Detect which cell encompasses the target text, then output its (x, y) center coordinate. 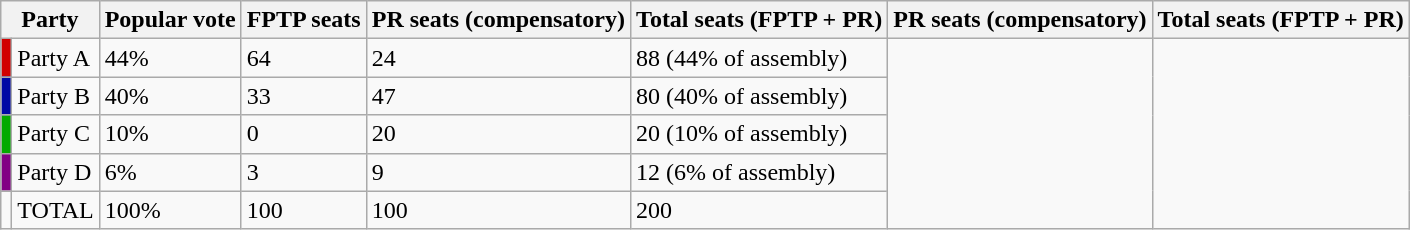
100% (170, 210)
3 (304, 172)
12 (6% of assembly) (760, 172)
64 (304, 58)
Party D (56, 172)
24 (498, 58)
20 (10% of assembly) (760, 134)
Party C (56, 134)
Party A (56, 58)
44% (170, 58)
Party (50, 20)
FPTP seats (304, 20)
33 (304, 96)
200 (760, 210)
10% (170, 134)
0 (304, 134)
TOTAL (56, 210)
9 (498, 172)
80 (40% of assembly) (760, 96)
6% (170, 172)
88 (44% of assembly) (760, 58)
47 (498, 96)
40% (170, 96)
20 (498, 134)
Party B (56, 96)
Popular vote (170, 20)
